Determine the (X, Y) coordinate at the center of the cell enclosing the given text.  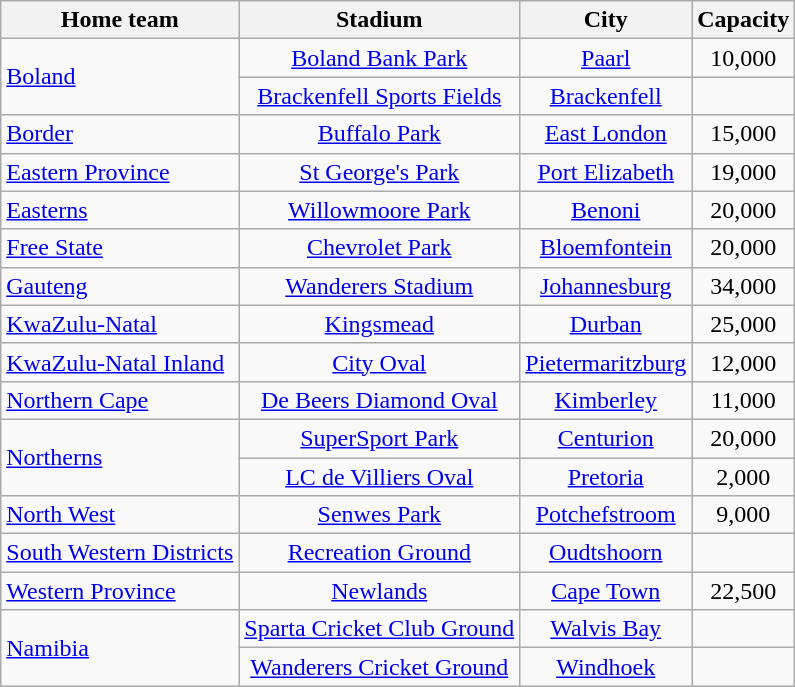
9,000 (744, 515)
Durban (606, 324)
Easterns (120, 210)
12,000 (744, 362)
City Oval (380, 362)
34,000 (744, 286)
KwaZulu-Natal (120, 324)
Walvis Bay (606, 629)
LC de Villiers Oval (380, 477)
Cape Town (606, 591)
South Western Districts (120, 553)
Free State (120, 248)
Wanderers Cricket Ground (380, 667)
Newlands (380, 591)
Paarl (606, 58)
22,500 (744, 591)
19,000 (744, 172)
Northerns (120, 457)
Gauteng (120, 286)
De Beers Diamond Oval (380, 400)
Boland Bank Park (380, 58)
Boland (120, 77)
Senwes Park (380, 515)
Brackenfell Sports Fields (380, 96)
Northern Cape (120, 400)
Kingsmead (380, 324)
25,000 (744, 324)
Stadium (380, 20)
Capacity (744, 20)
Border (120, 134)
City (606, 20)
Western Province (120, 591)
East London (606, 134)
15,000 (744, 134)
11,000 (744, 400)
Willowmoore Park (380, 210)
Eastern Province (120, 172)
Brackenfell (606, 96)
Benoni (606, 210)
North West (120, 515)
Johannesburg (606, 286)
Oudtshoorn (606, 553)
Port Elizabeth (606, 172)
Home team (120, 20)
Chevrolet Park (380, 248)
KwaZulu-Natal Inland (120, 362)
Pretoria (606, 477)
Kimberley (606, 400)
Sparta Cricket Club Ground (380, 629)
Buffalo Park (380, 134)
10,000 (744, 58)
2,000 (744, 477)
Namibia (120, 648)
Wanderers Stadium (380, 286)
St George's Park (380, 172)
Bloemfontein (606, 248)
Pietermaritzburg (606, 362)
Windhoek (606, 667)
SuperSport Park (380, 438)
Centurion (606, 438)
Potchefstroom (606, 515)
Recreation Ground (380, 553)
